Detect which cell encompasses the target text, then output its [x, y] center coordinate. 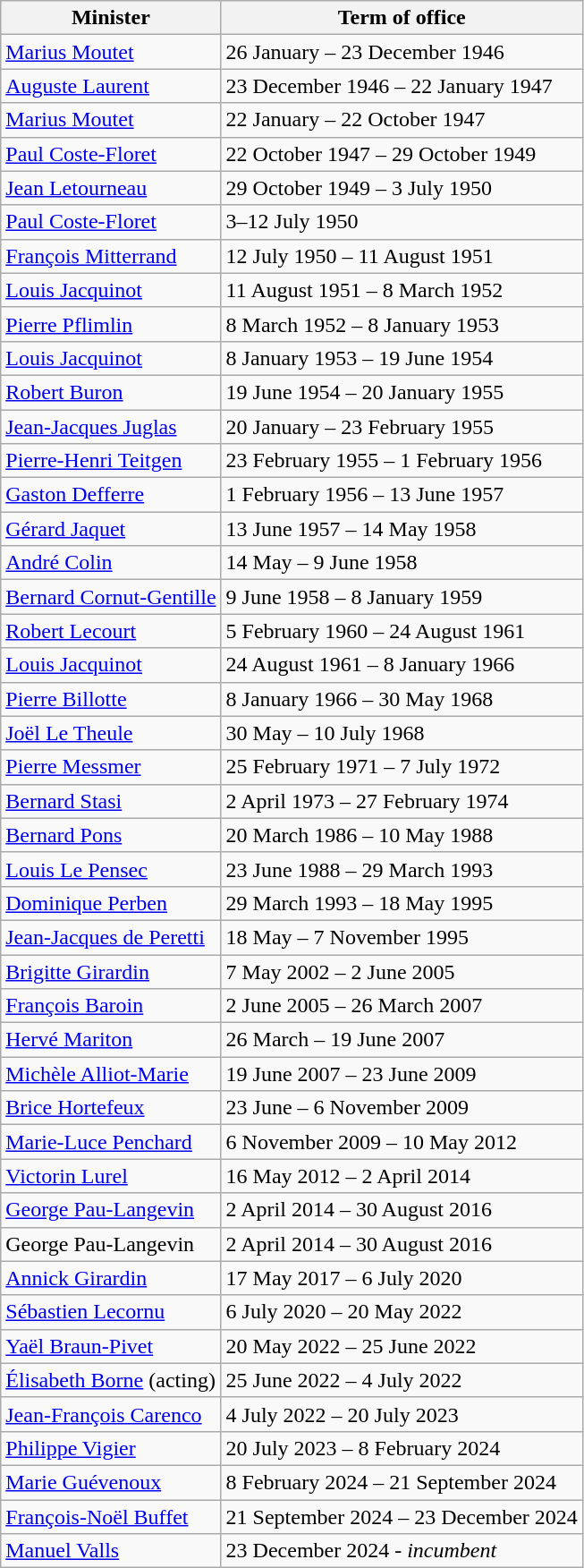
20 March 1986 – 10 May 1988 [402, 835]
Louis Le Pensec [111, 869]
Bernard Stasi [111, 801]
24 August 1961 – 8 January 1966 [402, 665]
4 July 2022 – 20 July 2023 [402, 1414]
Gérard Jaquet [111, 529]
7 May 2002 – 2 June 2005 [402, 971]
8 March 1952 – 8 January 1953 [402, 324]
19 June 1954 – 20 January 1955 [402, 392]
André Colin [111, 563]
Robert Lecourt [111, 631]
20 May 2022 – 25 June 2022 [402, 1346]
23 June 1988 – 29 March 1993 [402, 869]
23 December 2024 - incumbent [402, 1551]
Pierre Pflimlin [111, 324]
29 October 1949 – 3 July 1950 [402, 188]
6 July 2020 – 20 May 2022 [402, 1312]
Brigitte Girardin [111, 971]
8 January 1966 – 30 May 1968 [402, 699]
Pierre Billotte [111, 699]
Term of office [402, 18]
Jean-Jacques Juglas [111, 427]
21 September 2024 – 23 December 2024 [402, 1517]
Marie Guévenoux [111, 1482]
20 July 2023 – 8 February 2024 [402, 1448]
6 November 2009 – 10 May 2012 [402, 1142]
Michèle Alliot-Marie [111, 1074]
8 February 2024 – 21 September 2024 [402, 1482]
Bernard Pons [111, 835]
29 March 1993 – 18 May 1995 [402, 903]
Pierre Messmer [111, 767]
9 June 1958 – 8 January 1959 [402, 597]
25 February 1971 – 7 July 1972 [402, 767]
12 July 1950 – 11 August 1951 [402, 256]
Robert Buron [111, 392]
16 May 2012 – 2 April 2014 [402, 1176]
Brice Hortefeux [111, 1108]
3–12 July 1950 [402, 222]
5 February 1960 – 24 August 1961 [402, 631]
Manuel Valls [111, 1551]
19 June 2007 – 23 June 2009 [402, 1074]
23 June – 6 November 2009 [402, 1108]
22 January – 22 October 1947 [402, 120]
Auguste Laurent [111, 86]
20 January – 23 February 1955 [402, 427]
26 January – 23 December 1946 [402, 52]
Joël Le Theule [111, 733]
Pierre-Henri Teitgen [111, 461]
François-Noël Buffet [111, 1517]
Minister [111, 18]
1 February 1956 – 13 June 1957 [402, 495]
Dominique Perben [111, 903]
26 March – 19 June 2007 [402, 1040]
François Mitterrand [111, 256]
Victorin Lurel [111, 1176]
Yaël Braun-Pivet [111, 1346]
13 June 1957 – 14 May 1958 [402, 529]
Marie-Luce Penchard [111, 1142]
23 December 1946 – 22 January 1947 [402, 86]
Bernard Cornut-Gentille [111, 597]
2 April 1973 – 27 February 1974 [402, 801]
22 October 1947 – 29 October 1949 [402, 154]
25 June 2022 – 4 July 2022 [402, 1380]
Hervé Mariton [111, 1040]
17 May 2017 – 6 July 2020 [402, 1278]
23 February 1955 – 1 February 1956 [402, 461]
Jean-Jacques de Peretti [111, 937]
18 May – 7 November 1995 [402, 937]
30 May – 10 July 1968 [402, 733]
Philippe Vigier [111, 1448]
Jean Letourneau [111, 188]
8 January 1953 – 19 June 1954 [402, 358]
2 June 2005 – 26 March 2007 [402, 1006]
Élisabeth Borne (acting) [111, 1380]
François Baroin [111, 1006]
Sébastien Lecornu [111, 1312]
11 August 1951 – 8 March 1952 [402, 290]
14 May – 9 June 1958 [402, 563]
Gaston Defferre [111, 495]
Annick Girardin [111, 1278]
Jean-François Carenco [111, 1414]
